Find where the given text appears and provide that cell's center as (x, y) coordinate. 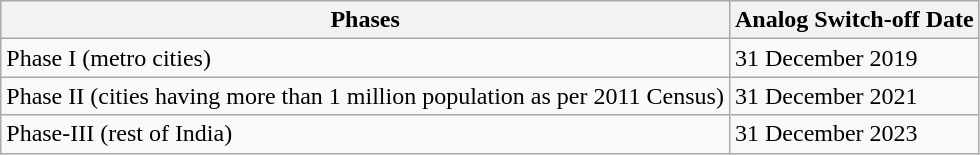
31 December 2019 (854, 58)
31 December 2023 (854, 134)
Phase-III (rest of India) (366, 134)
Phase I (metro cities) (366, 58)
31 December 2021 (854, 96)
Phase II (cities having more than 1 million population as per 2011 Census) (366, 96)
Phases (366, 20)
Analog Switch-off Date (854, 20)
